Locate the cell with the specified text and output its (x, y) center coordinate. 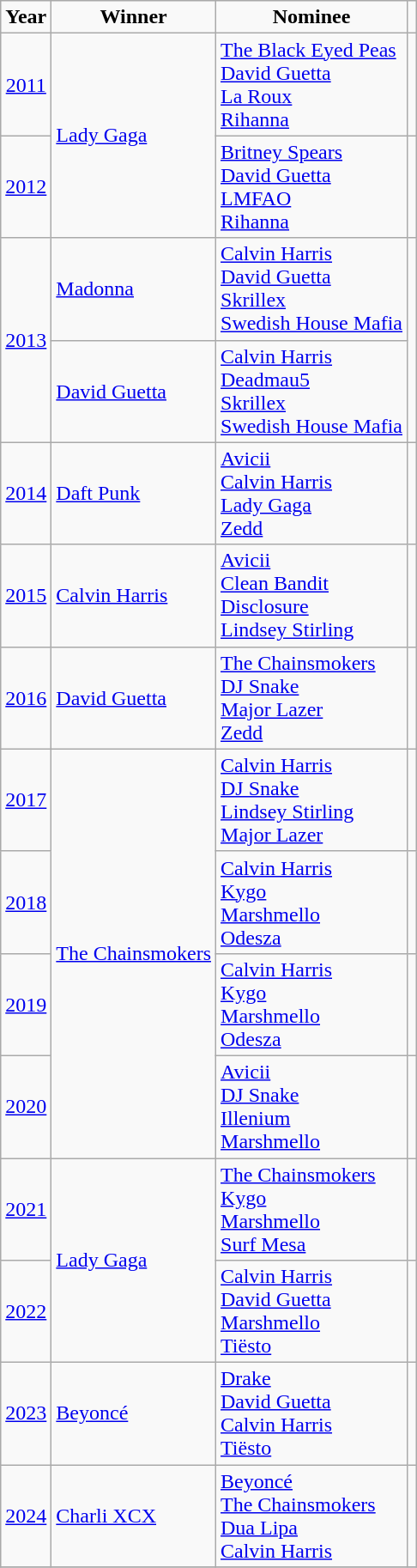
2022 (26, 1312)
2020 (26, 1106)
Beyoncé (134, 1413)
Calvin HarrisKygoMarshmelloOdesza (312, 902)
Nominee (312, 17)
DrakeDavid GuettaCalvin HarrisTiësto (312, 1413)
Britney SpearsDavid GuettaLMFAORihanna (312, 187)
2014 (26, 493)
2012 (26, 187)
2017 (26, 800)
Beyoncé The ChainsmokersDua LipaCalvin Harris (312, 1516)
AviciiDJ SnakeIlleniumMarshmello (312, 1106)
2019 (26, 1005)
The Chainsmokers (134, 953)
The ChainsmokersDJ SnakeMajor LazerZedd (312, 697)
Charli XCX (134, 1516)
The ChainsmokersKygoMarshmelloSurf Mesa (312, 1209)
2018 (26, 902)
Calvin HarrisDeadmau5SkrillexSwedish House Mafia (312, 392)
2013 (26, 340)
Madonna (134, 289)
Calvin HarrisDJ SnakeLindsey StirlingMajor Lazer (312, 800)
2021 (26, 1209)
Calvin Harris (134, 596)
2015 (26, 596)
AviciiClean BanditDisclosureLindsey Stirling (312, 596)
2016 (26, 697)
AviciiCalvin HarrisLady GagaZedd (312, 493)
Winner (134, 17)
2024 (26, 1516)
2023 (26, 1413)
2011 (26, 84)
The Black Eyed PeasDavid GuettaLa RouxRihanna (312, 84)
Daft Punk (134, 493)
Calvin HarrisDavid GuettaMarshmelloTiësto (312, 1312)
Year (26, 17)
Calvin HarrisDavid GuettaSkrillexSwedish House Mafia (312, 289)
Calvin HarrisKygoMarshmello Odesza (312, 1005)
